Output the (X, Y) coordinate of the center of the cell containing the given text.  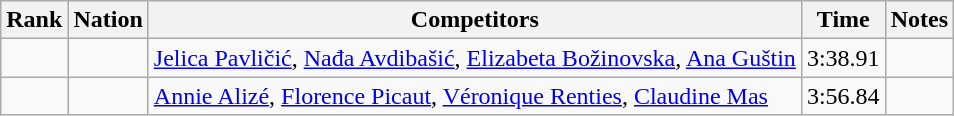
3:56.84 (843, 96)
Notes (919, 20)
Nation (108, 20)
Annie Alizé, Florence Picaut, Véronique Renties, Claudine Mas (474, 96)
Rank (34, 20)
Jelica Pavličić, Nađa Avdibašić, Elizabeta Božinovska, Ana Guštin (474, 58)
3:38.91 (843, 58)
Time (843, 20)
Competitors (474, 20)
